Pinpoint the cell where the given text exists, returning its [x, y] midpoint coordinate. 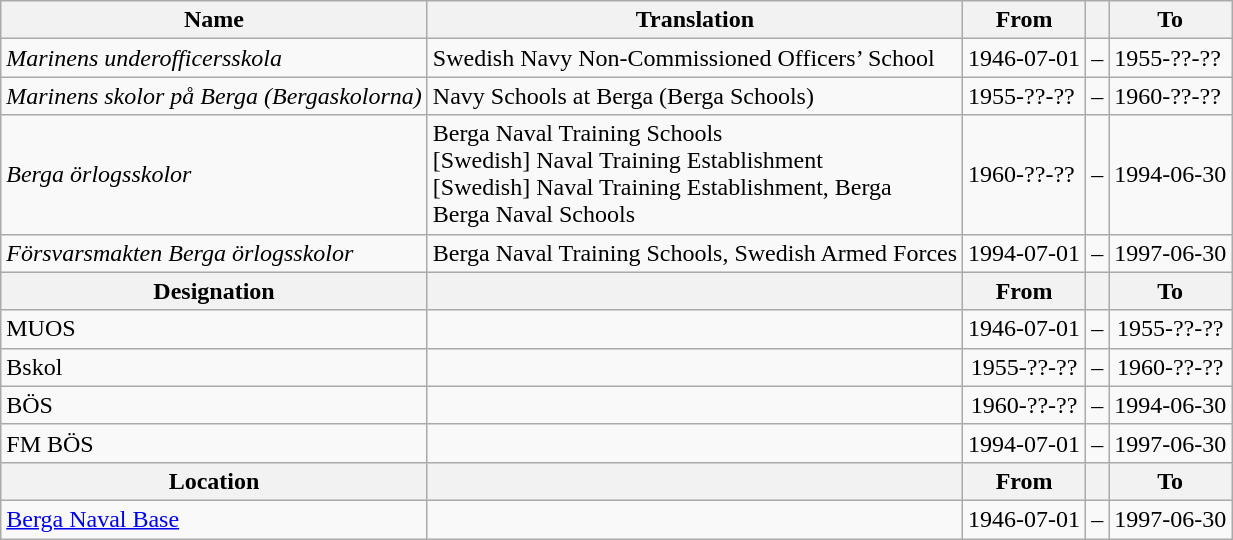
Designation [214, 291]
MUOS [214, 329]
Berga Naval Training Schools[Swedish] Naval Training Establishment[Swedish] Naval Training Establishment, BergaBerga Naval Schools [694, 174]
Försvarsmakten Berga örlogsskolor [214, 253]
Name [214, 20]
Marinens skolor på Berga (Bergaskolorna) [214, 96]
Bskol [214, 367]
Marinens underofficersskola [214, 58]
Berga Naval Base [214, 519]
Berga Naval Training Schools, Swedish Armed Forces [694, 253]
FM BÖS [214, 443]
Navy Schools at Berga (Berga Schools) [694, 96]
Translation [694, 20]
Location [214, 481]
Swedish Navy Non-Commissioned Officers’ School [694, 58]
BÖS [214, 405]
Berga örlogsskolor [214, 174]
